Identify which cell holds the provided text, then report its [X, Y] central coordinate. 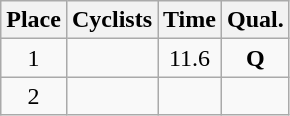
Cyclists [112, 20]
11.6 [190, 58]
Place [34, 20]
1 [34, 58]
Time [190, 20]
Q [255, 58]
Qual. [255, 20]
2 [34, 96]
